Extract the (X, Y) coordinate from the center of the cell holding the provided text.  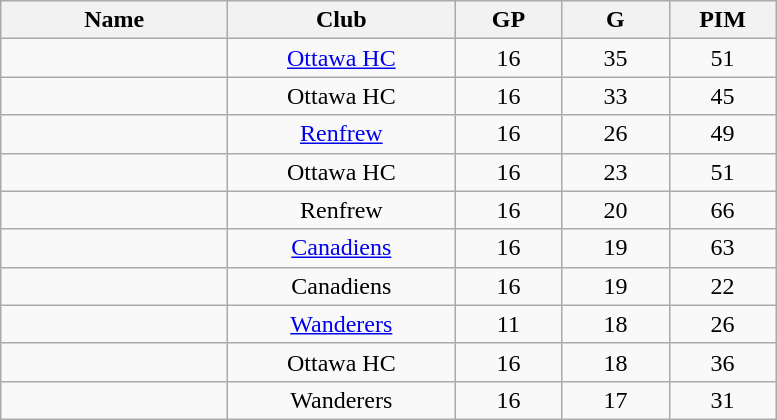
23 (616, 172)
G (616, 20)
GP (508, 20)
63 (722, 248)
22 (722, 286)
33 (616, 96)
49 (722, 134)
36 (722, 362)
45 (722, 96)
20 (616, 210)
Club (342, 20)
31 (722, 400)
11 (508, 324)
Name (114, 20)
17 (616, 400)
PIM (722, 20)
66 (722, 210)
35 (616, 58)
